Find where the given text appears and provide that cell's center as (X, Y) coordinate. 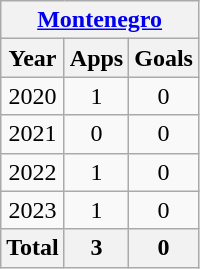
3 (96, 248)
Total (33, 248)
Goals (164, 58)
2023 (33, 210)
Apps (96, 58)
2020 (33, 96)
2022 (33, 172)
Montenegro (100, 20)
2021 (33, 134)
Year (33, 58)
